Return (x, y) of the center of cell containing provided text 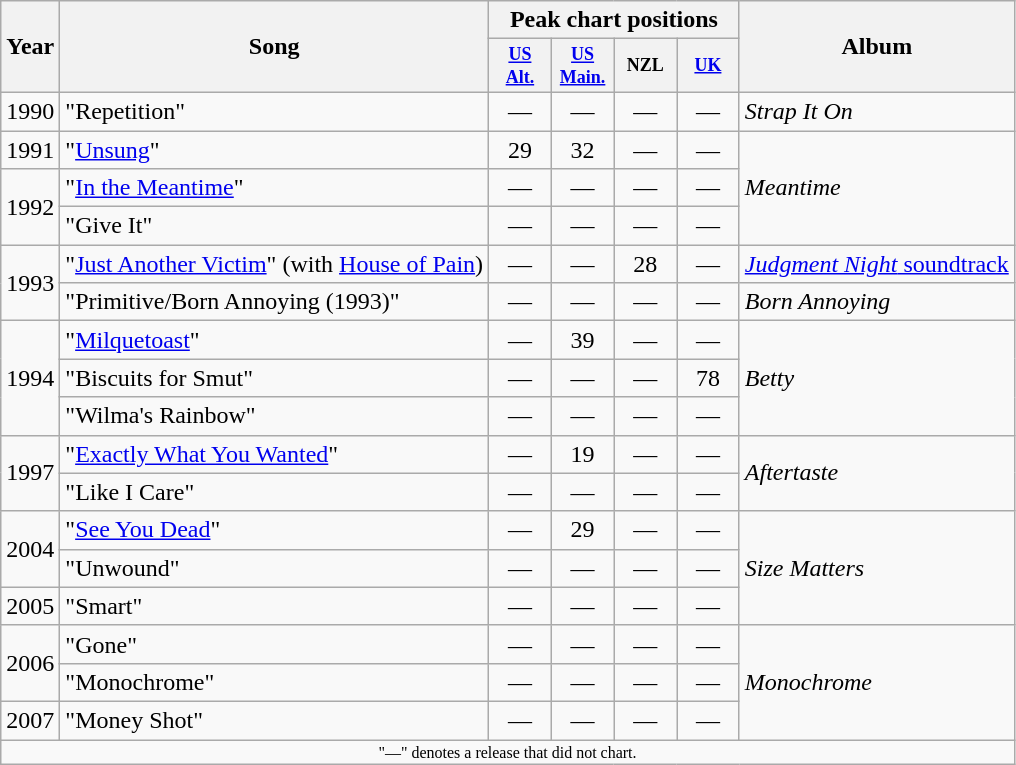
Strap It On (876, 111)
"Smart" (274, 606)
"Milquetoast" (274, 340)
"Like I Care" (274, 492)
1990 (30, 111)
"Monochrome" (274, 682)
1992 (30, 207)
Song (274, 47)
Monochrome (876, 682)
1991 (30, 150)
"Gone" (274, 644)
"Wilma's Rainbow" (274, 416)
Born Annoying (876, 302)
USAlt. (520, 66)
2005 (30, 606)
Aftertaste (876, 473)
"Give It" (274, 226)
Betty (876, 378)
1997 (30, 473)
"Unsung" (274, 150)
2004 (30, 549)
"In the Meantime" (274, 188)
UK (708, 66)
39 (582, 340)
32 (582, 150)
NZL (646, 66)
"Unwound" (274, 568)
2007 (30, 720)
"Repetition" (274, 111)
"See You Dead" (274, 530)
"Exactly What You Wanted" (274, 454)
Album (876, 47)
"Primitive/Born Annoying (1993)" (274, 302)
"Just Another Victim" (with House of Pain) (274, 264)
Peak chart positions (614, 20)
Judgment Night soundtrack (876, 264)
1994 (30, 378)
USMain. (582, 66)
"—" denotes a release that did not chart. (508, 752)
"Biscuits for Smut" (274, 378)
19 (582, 454)
78 (708, 378)
28 (646, 264)
2006 (30, 663)
Size Matters (876, 568)
"Money Shot" (274, 720)
1993 (30, 283)
Meantime (876, 188)
Year (30, 47)
